Provide the (X, Y) coordinate of the cell's center where the given text is located.  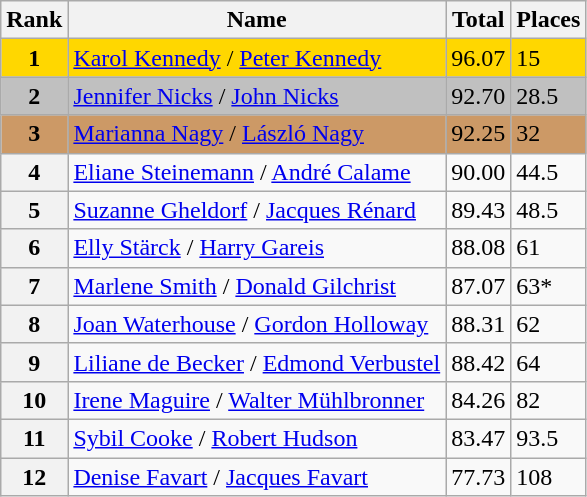
Suzanne Gheldorf / Jacques Rénard (257, 210)
15 (548, 58)
96.07 (478, 58)
7 (34, 286)
9 (34, 362)
88.08 (478, 248)
92.70 (478, 96)
44.5 (548, 172)
10 (34, 400)
83.47 (478, 438)
Joan Waterhouse / Gordon Holloway (257, 324)
12 (34, 477)
3 (34, 134)
2 (34, 96)
61 (548, 248)
Name (257, 20)
1 (34, 58)
89.43 (478, 210)
Total (478, 20)
8 (34, 324)
Karol Kennedy / Peter Kennedy (257, 58)
62 (548, 324)
77.73 (478, 477)
Places (548, 20)
93.5 (548, 438)
82 (548, 400)
88.31 (478, 324)
Eliane Steinemann / André Calame (257, 172)
108 (548, 477)
64 (548, 362)
48.5 (548, 210)
63* (548, 286)
4 (34, 172)
Jennifer Nicks / John Nicks (257, 96)
Marlene Smith / Donald Gilchrist (257, 286)
90.00 (478, 172)
11 (34, 438)
Sybil Cooke / Robert Hudson (257, 438)
Marianna Nagy / László Nagy (257, 134)
92.25 (478, 134)
84.26 (478, 400)
Elly Stärck / Harry Gareis (257, 248)
Rank (34, 20)
87.07 (478, 286)
28.5 (548, 96)
32 (548, 134)
5 (34, 210)
Liliane de Becker / Edmond Verbustel (257, 362)
Irene Maguire / Walter Mühlbronner (257, 400)
Denise Favart / Jacques Favart (257, 477)
88.42 (478, 362)
6 (34, 248)
